Extract the (X, Y) coordinate from the center of the cell holding the provided text.  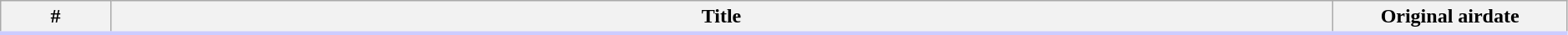
Original airdate (1450, 17)
# (55, 17)
Title (722, 17)
